From the cell containing the given text, extract its center point as (x, y) coordinate. 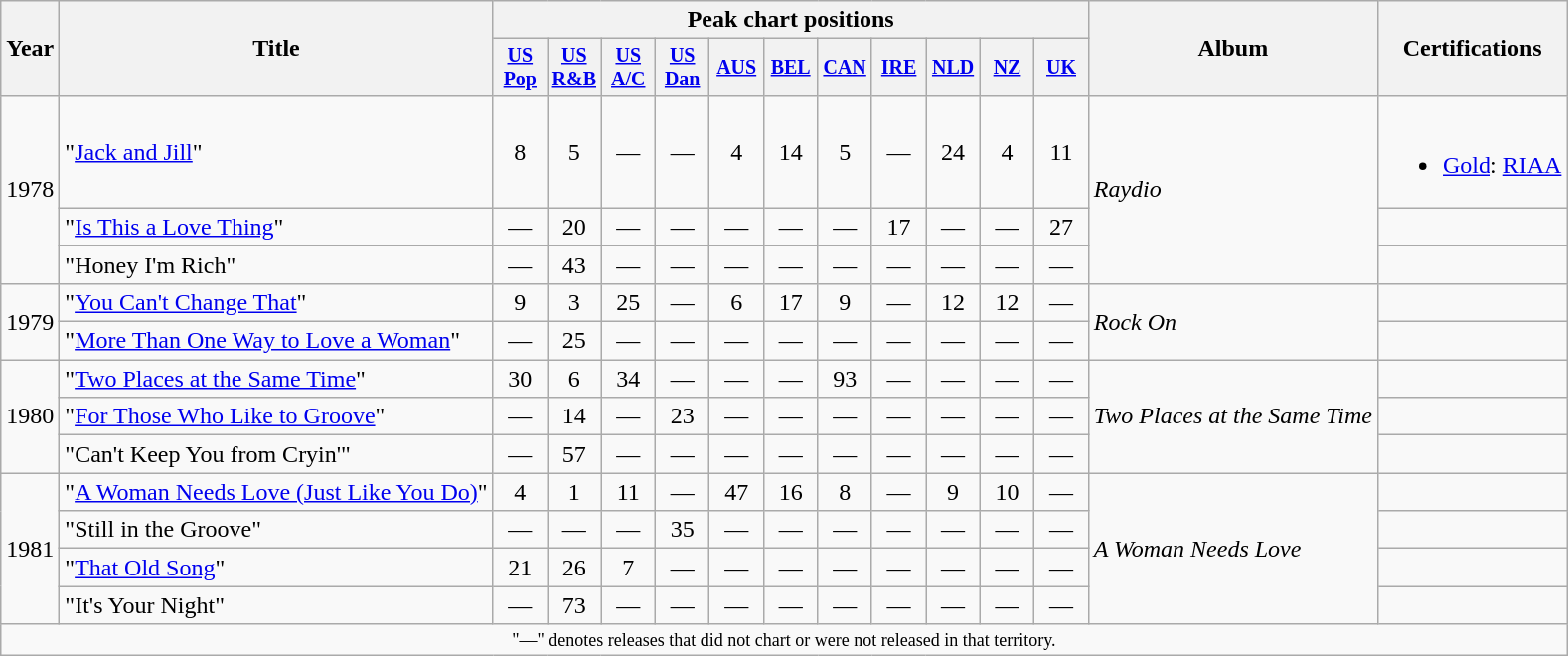
23 (682, 416)
USA/C (628, 68)
"Honey I'm Rich" (276, 264)
35 (682, 530)
Title (276, 49)
USDan (682, 68)
1980 (30, 416)
47 (736, 492)
IRE (898, 68)
73 (574, 605)
"More Than One Way to Love a Woman" (276, 341)
"It's Your Night" (276, 605)
1981 (30, 549)
BEL (790, 68)
Year (30, 49)
20 (574, 227)
34 (628, 379)
10 (1007, 492)
Two Places at the Same Time (1232, 416)
Raydio (1232, 189)
93 (845, 379)
57 (574, 454)
3 (574, 302)
"Is This a Love Thing" (276, 227)
USR&B (574, 68)
7 (628, 568)
24 (953, 151)
1 (574, 492)
Peak chart positions (791, 20)
AUS (736, 68)
43 (574, 264)
"—" denotes releases that did not chart or were not released in that territory. (784, 640)
27 (1061, 227)
1979 (30, 321)
A Woman Needs Love (1232, 549)
"Jack and Jill" (276, 151)
26 (574, 568)
1978 (30, 189)
NZ (1007, 68)
NLD (953, 68)
21 (520, 568)
Certifications (1472, 49)
"For Those Who Like to Groove" (276, 416)
"That Old Song" (276, 568)
CAN (845, 68)
30 (520, 379)
US Pop (520, 68)
"Still in the Groove" (276, 530)
"You Can't Change That" (276, 302)
UK (1061, 68)
16 (790, 492)
Album (1232, 49)
"Can't Keep You from Cryin'" (276, 454)
Rock On (1232, 321)
"Two Places at the Same Time" (276, 379)
"A Woman Needs Love (Just Like You Do)" (276, 492)
Gold: RIAA (1472, 151)
